Detect which cell encompasses the target text, then output its (X, Y) center coordinate. 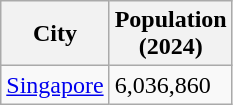
6,036,860 (170, 85)
Population(2024) (170, 34)
Singapore (55, 85)
City (55, 34)
